Scan for the cell matching the given text and deliver its [X, Y] coordinate at center. 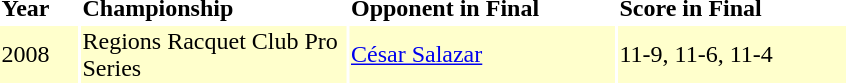
César Salazar [483, 54]
11-9, 11-6, 11-4 [732, 54]
Regions Racquet Club Pro Series [214, 54]
2008 [39, 54]
